Scan for the cell matching the given text and deliver its [X, Y] coordinate at center. 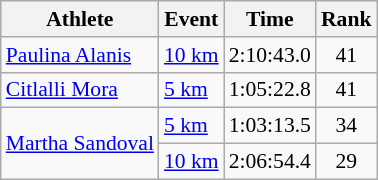
Event [192, 19]
Athlete [80, 19]
Martha Sandoval [80, 144]
1:03:13.5 [270, 126]
29 [346, 162]
Citlalli Mora [80, 90]
Paulina Alanis [80, 55]
Rank [346, 19]
1:05:22.8 [270, 90]
34 [346, 126]
Time [270, 19]
2:06:54.4 [270, 162]
2:10:43.0 [270, 55]
